Provide the [x, y] coordinate of the cell's center where the given text is located.  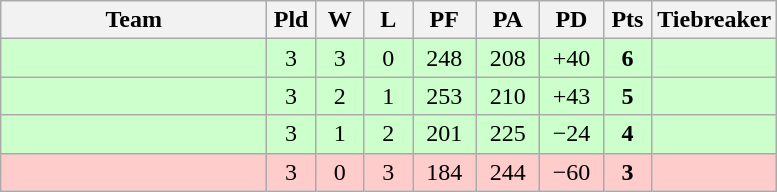
184 [444, 172]
PD [572, 20]
Team [134, 20]
W [340, 20]
L [388, 20]
210 [508, 96]
+43 [572, 96]
244 [508, 172]
Tiebreaker [714, 20]
248 [444, 58]
208 [508, 58]
225 [508, 134]
PF [444, 20]
201 [444, 134]
Pld [292, 20]
6 [628, 58]
−60 [572, 172]
253 [444, 96]
4 [628, 134]
5 [628, 96]
PA [508, 20]
+40 [572, 58]
Pts [628, 20]
−24 [572, 134]
